From the cell containing the given text, extract its center point as (x, y) coordinate. 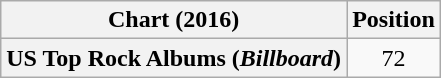
72 (394, 58)
Chart (2016) (174, 20)
US Top Rock Albums (Billboard) (174, 58)
Position (394, 20)
